For the text-containing cell, return its midpoint in (x, y) coordinate format. 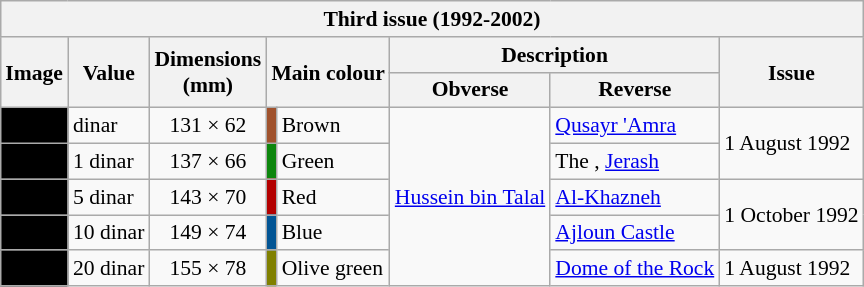
Obverse (470, 90)
Blue (334, 232)
Main colour (328, 72)
Dome of the Rock (634, 268)
Ajloun Castle (634, 232)
Al-Khazneh (634, 197)
Qusayr 'Amra (634, 126)
20 dinar (108, 268)
Description (554, 54)
1 dinar (108, 161)
Issue (791, 72)
143 × 70 (208, 197)
5 dinar (108, 197)
Hussein bin Talal (470, 197)
Green (334, 161)
149 × 74 (208, 232)
Dimensions(mm) (208, 72)
1 October 1992 (791, 214)
155 × 78 (208, 268)
137 × 66 (208, 161)
Brown (334, 126)
10 dinar (108, 232)
The , Jerash (634, 161)
dinar (108, 126)
Value (108, 72)
Third issue (1992-2002) (432, 19)
131 × 62 (208, 126)
Red (334, 197)
Reverse (634, 90)
Olive green (334, 268)
Image (34, 72)
